Extract the [X, Y] coordinate from the center of the cell holding the provided text.  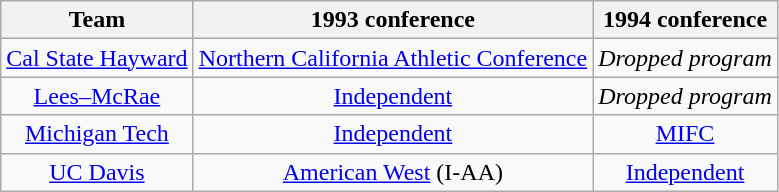
1993 conference [393, 20]
Lees–McRae [97, 96]
MIFC [686, 134]
UC Davis [97, 172]
Michigan Tech [97, 134]
Northern California Athletic Conference [393, 58]
Team [97, 20]
American West (I-AA) [393, 172]
Cal State Hayward [97, 58]
1994 conference [686, 20]
